Return the [X, Y] coordinate for the center point of the cell that contains the specified text.  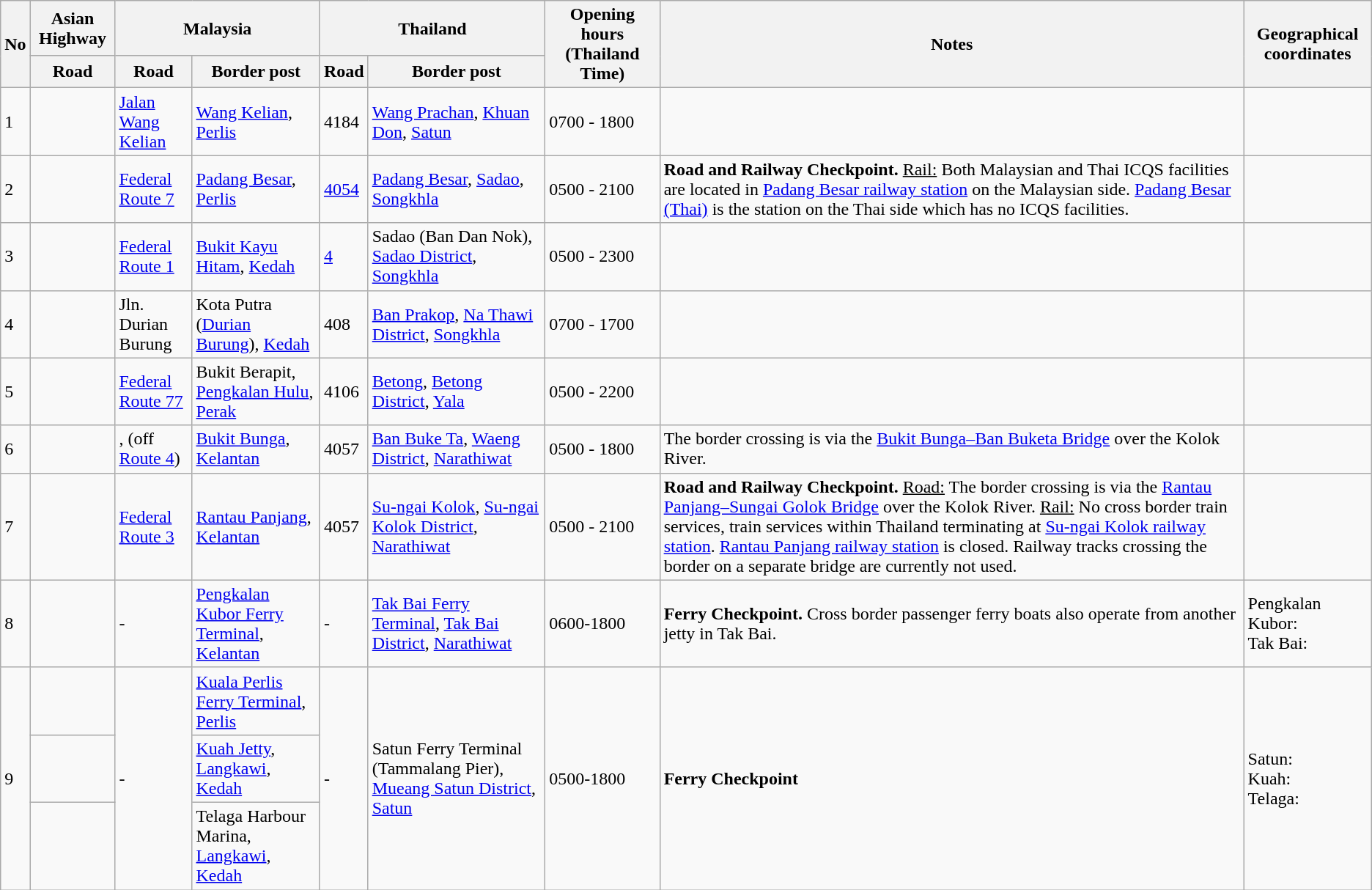
1 [15, 122]
0500-1800 [602, 779]
Geographical coordinates [1308, 44]
0700 - 1700 [602, 324]
0500 - 2300 [602, 257]
2 [15, 189]
Padang Besar, Perlis [256, 189]
Jln. Durian Burung [154, 324]
9 [15, 779]
Su-ngai Kolok, Su-ngai Kolok District, Narathiwat [456, 526]
Notes [951, 44]
0500 - 2200 [602, 391]
Ban Prakop, Na Thawi District, Songkhla [456, 324]
Wang Prachan, Khuan Don, Satun [456, 122]
8 [15, 623]
Rantau Panjang, Kelantan [256, 526]
Pengkalan Kubor Ferry Terminal, Kelantan [256, 623]
No [15, 44]
Wang Kelian, Perlis [256, 122]
Padang Besar, Sadao, Songkhla [456, 189]
Kota Putra (Durian Burung), Kedah [256, 324]
The border crossing is via the Bukit Bunga–Ban Buketa Bridge over the Kolok River. [951, 449]
3 [15, 257]
Pengkalan Kubor: Tak Bai: [1308, 623]
Sadao (Ban Dan Nok), Sadao District, Songkhla [456, 257]
0600-1800 [602, 623]
Malaysia [218, 28]
0500 - 1800 [602, 449]
Bukit Berapit, Pengkalan Hulu, Perak [256, 391]
0700 - 1800 [602, 122]
408 [344, 324]
Federal Route 7 [154, 189]
Asian Highway [73, 28]
6 [15, 449]
4106 [344, 391]
Ferry Checkpoint [951, 779]
4054 [344, 189]
Satun Ferry Terminal (Tammalang Pier), Mueang Satun District, Satun [456, 779]
Jalan Wang Kelian [154, 122]
Ferry Checkpoint. Cross border passenger ferry boats also operate from another jetty in Tak Bai. [951, 623]
Bukit Bunga, Kelantan [256, 449]
Federal Route 3 [154, 526]
Ban Buke Ta, Waeng District, Narathiwat [456, 449]
Kuah Jetty, Langkawi, Kedah [256, 768]
4184 [344, 122]
Bukit Kayu Hitam, Kedah [256, 257]
7 [15, 526]
Thailand [432, 28]
Betong, Betong District, Yala [456, 391]
Tak Bai Ferry Terminal, Tak Bai District, Narathiwat [456, 623]
, (off Route 4) [154, 449]
Telaga Harbour Marina, Langkawi, Kedah [256, 846]
Federal Route 1 [154, 257]
5 [15, 391]
Satun: Kuah: Telaga: [1308, 779]
Kuala Perlis Ferry Terminal, Perlis [256, 701]
Opening hours (Thailand Time) [602, 44]
Federal Route 77 [154, 391]
